Extract the [X, Y] coordinate from the center of the cell holding the provided text.  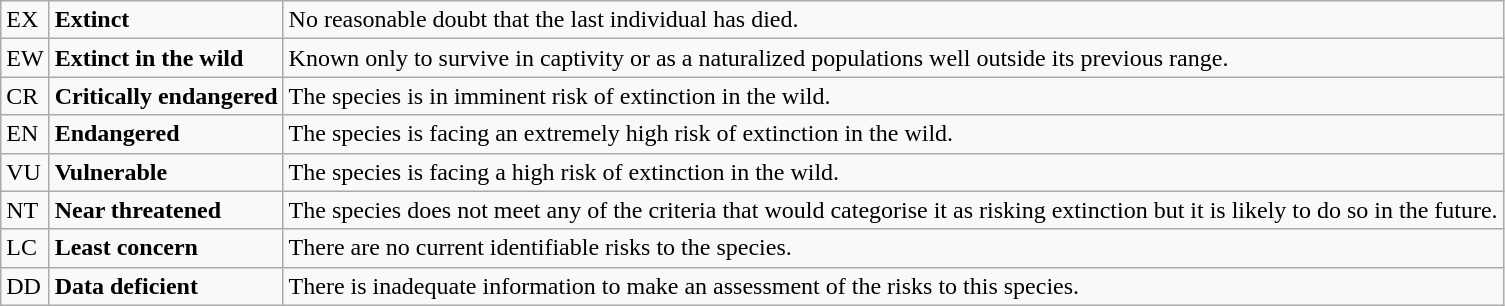
EX [25, 20]
The species is facing an extremely high risk of extinction in the wild. [893, 134]
No reasonable doubt that the last individual has died. [893, 20]
Vulnerable [166, 172]
DD [25, 286]
CR [25, 96]
LC [25, 248]
Data deficient [166, 286]
Least concern [166, 248]
The species is facing a high risk of extinction in the wild. [893, 172]
Critically endangered [166, 96]
NT [25, 210]
The species does not meet any of the criteria that would categorise it as risking extinction but it is likely to do so in the future. [893, 210]
EW [25, 58]
There are no current identifiable risks to the species. [893, 248]
VU [25, 172]
Endangered [166, 134]
Extinct in the wild [166, 58]
EN [25, 134]
Near threatened [166, 210]
Known only to survive in captivity or as a naturalized populations well outside its previous range. [893, 58]
There is inadequate information to make an assessment of the risks to this species. [893, 286]
Extinct [166, 20]
The species is in imminent risk of extinction in the wild. [893, 96]
